Extract the (X, Y) coordinate from the center of the cell holding the provided text.  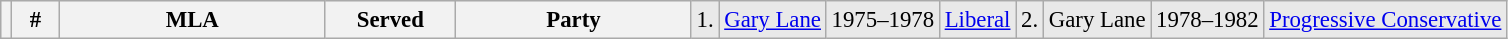
Served (390, 20)
2. (1030, 20)
Progressive Conservative (1386, 20)
1. (705, 20)
1975–1978 (882, 20)
Party (574, 20)
1978–1982 (1208, 20)
# (35, 20)
MLA (192, 20)
Liberal (977, 20)
